Scan for the cell matching the given text and deliver its (X, Y) coordinate at center. 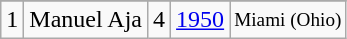
Manuel Aja (86, 20)
4 (160, 20)
1950 (200, 20)
Miami (Ohio) (288, 20)
1 (12, 20)
